Extract the [X, Y] coordinate from the center of the cell holding the provided text.  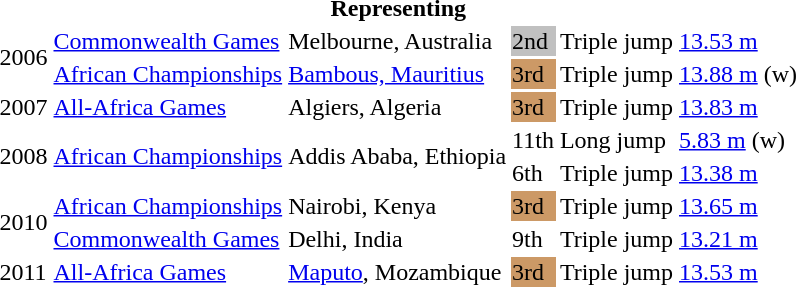
6th [534, 173]
Maputo, Mozambique [398, 272]
Long jump [616, 140]
Algiers, Algeria [398, 107]
Delhi, India [398, 239]
9th [534, 239]
Bambous, Mauritius [398, 74]
Addis Ababa, Ethiopia [398, 156]
Nairobi, Kenya [398, 206]
Melbourne, Australia [398, 41]
2nd [534, 41]
11th [534, 140]
